From the cell containing the given text, extract its center point as (X, Y) coordinate. 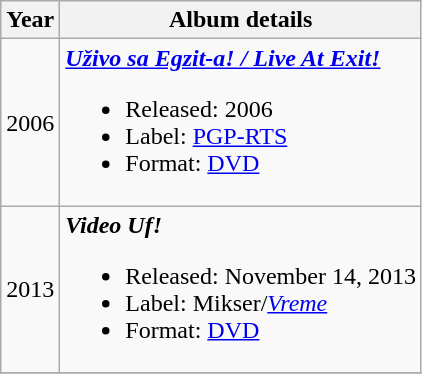
Year (30, 20)
Album details (241, 20)
Uživo sa Egzit-a! / Live At Exit!Released: 2006Label: PGP-RTSFormat: DVD (241, 122)
Video Uf!Released: November 14, 2013Label: Mikser/VremeFormat: DVD (241, 290)
2013 (30, 290)
2006 (30, 122)
